Determine the (X, Y) coordinate at the center of the cell enclosing the given text.  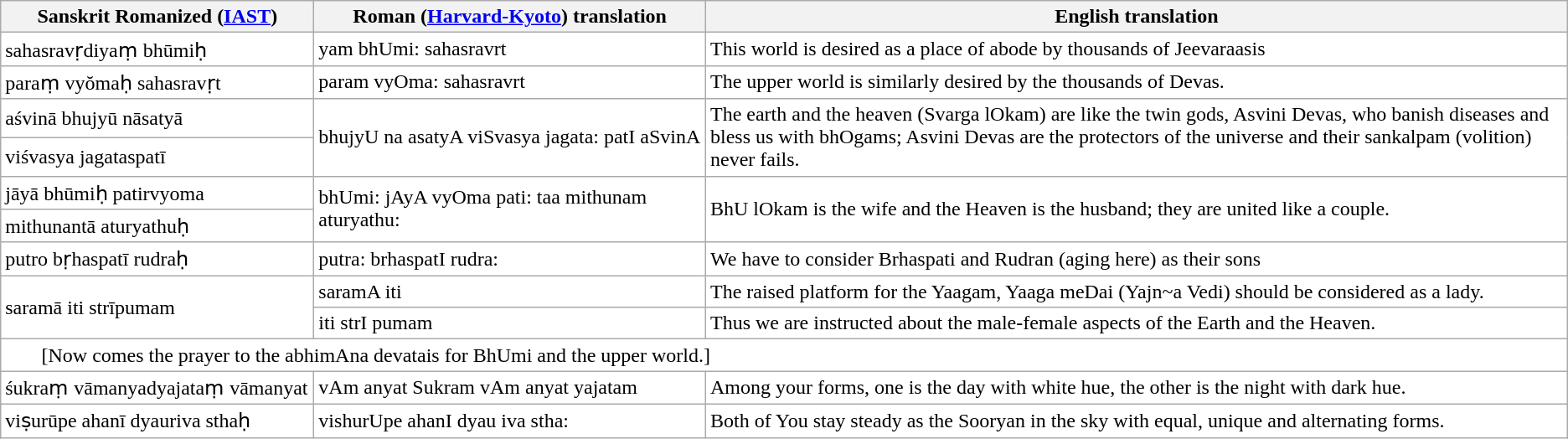
paraṃ vyŏmaḥ sahasravṛt (157, 82)
aśvinā bhujyū nāsatyā (157, 118)
saramā iti strīpumam (157, 307)
viśvasya jagataspatī (157, 157)
This world is desired as a place of abode by thousands of Jeevaraasis (1136, 49)
The raised platform for the Yaagam, Yaaga meDai (Yajn~a Vedi) should be considered as a lady. (1136, 292)
putra: brhaspatI rudra: (510, 259)
[Now comes the prayer to the abhimAna devatais for BhUmi and the upper world.] (784, 355)
Thus we are instructed about the male-female aspects of the Earth and the Heaven. (1136, 323)
Roman (Harvard-Kyoto) translation (510, 17)
iti strI pumam (510, 323)
vAm anyat Sukram vAm anyat yajatam (510, 388)
The upper world is similarly desired by the thousands of Devas. (1136, 82)
putro bṛhaspatī rudraḥ (157, 259)
vishurUpe ahanI dyau iva stha: (510, 421)
English translation (1136, 17)
Among your forms, one is the day with white hue, the other is the night with dark hue. (1136, 388)
sahasravṛdiyaṃ bhūmiḥ (157, 49)
yam bhUmi: sahasravrt (510, 49)
Both of You stay steady as the Sooryan in the sky with equal, unique and alternating forms. (1136, 421)
We have to consider Brhaspati and Rudran (aging here) as their sons (1136, 259)
Sanskrit Romanized (IAST) (157, 17)
viṣurūpe ahanī dyauriva sthaḥ (157, 421)
mithunantā aturyathuḥ (157, 226)
jāyā bhūmiḥ patirvyoma (157, 193)
saramA iti (510, 292)
bhujyU na asatyA viSvasya jagata: patI aSvinA (510, 137)
śukraṃ vāmanyadyajataṃ vāmanyat (157, 388)
bhUmi: jAyA vyOma pati: taa mithunam aturyathu: (510, 209)
param vyOma: sahasravrt (510, 82)
BhU lOkam is the wife and the Heaven is the husband; they are united like a couple. (1136, 209)
